Determine the (x, y) coordinate at the center of the cell enclosing the given text.  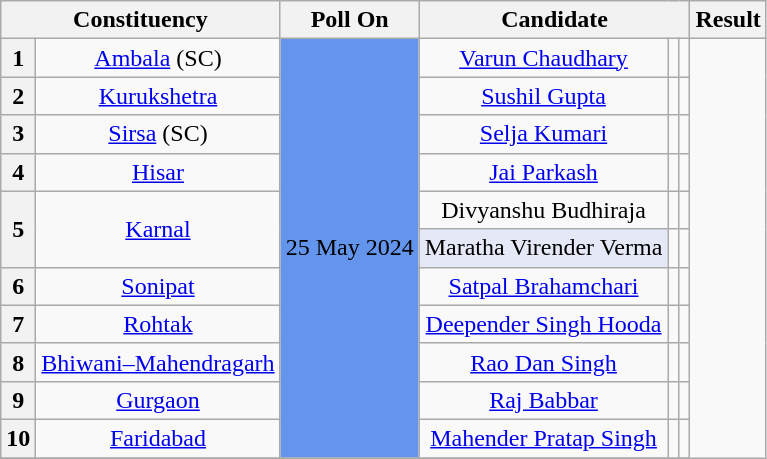
5 (18, 229)
8 (18, 362)
10 (18, 438)
Kurukshetra (158, 96)
3 (18, 134)
Jai Parkash (544, 172)
Divyanshu Budhiraja (544, 210)
Bhiwani–Mahendragarh (158, 362)
Ambala (SC) (158, 58)
7 (18, 324)
Karnal (158, 229)
Faridabad (158, 438)
25 May 2024 (350, 248)
Deepender Singh Hooda (544, 324)
Constituency (140, 20)
Rao Dan Singh (544, 362)
Sushil Gupta (544, 96)
Sirsa (SC) (158, 134)
Result (728, 20)
Candidate (554, 20)
Varun Chaudhary (544, 58)
Poll On (350, 20)
2 (18, 96)
Raj Babbar (544, 400)
9 (18, 400)
Maratha Virender Verma (544, 248)
Rohtak (158, 324)
Satpal Brahamchari (544, 286)
Sonipat (158, 286)
Hisar (158, 172)
Mahender Pratap Singh (544, 438)
Selja Kumari (544, 134)
Gurgaon (158, 400)
4 (18, 172)
1 (18, 58)
6 (18, 286)
